Scan for the cell matching the given text and deliver its (X, Y) coordinate at center. 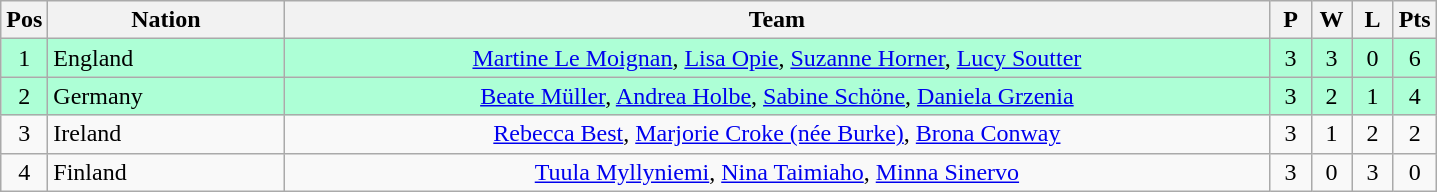
Finland (166, 172)
Pts (1414, 20)
England (166, 58)
Ireland (166, 134)
L (1372, 20)
Team (777, 20)
Rebecca Best, Marjorie Croke (née Burke), Brona Conway (777, 134)
Nation (166, 20)
Martine Le Moignan, Lisa Opie, Suzanne Horner, Lucy Soutter (777, 58)
Tuula Myllyniemi, Nina Taimiaho, Minna Sinervo (777, 172)
Beate Müller, Andrea Holbe, Sabine Schöne, Daniela Grzenia (777, 96)
Germany (166, 96)
P (1290, 20)
6 (1414, 58)
Pos (24, 20)
W (1332, 20)
